Detect which cell encompasses the target text, then output its (X, Y) center coordinate. 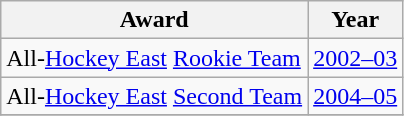
All-Hockey East Rookie Team (154, 58)
Award (154, 20)
2004–05 (356, 96)
All-Hockey East Second Team (154, 96)
2002–03 (356, 58)
Year (356, 20)
